Return the (X, Y) coordinate for the center point of the cell that contains the specified text.  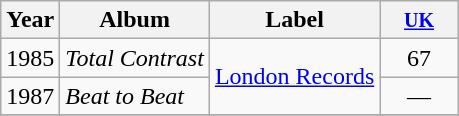
— (420, 96)
Beat to Beat (135, 96)
Label (294, 20)
Album (135, 20)
UK (420, 20)
Total Contrast (135, 58)
67 (420, 58)
1985 (30, 58)
London Records (294, 77)
Year (30, 20)
1987 (30, 96)
